Identify which cell holds the provided text, then report its [x, y] central coordinate. 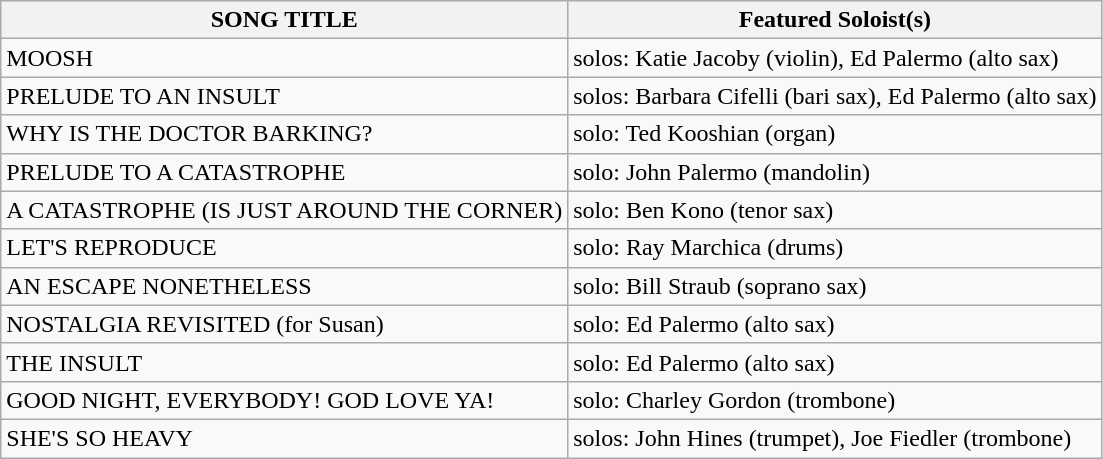
solo: Ted Kooshian (organ) [835, 134]
solo: John Palermo (mandolin) [835, 172]
solos: John Hines (trumpet), Joe Fiedler (trombone) [835, 438]
solo: Bill Straub (soprano sax) [835, 286]
SONG TITLE [284, 20]
solos: Katie Jacoby (violin), Ed Palermo (alto sax) [835, 58]
A CATASTROPHE (IS JUST AROUND THE CORNER) [284, 210]
THE INSULT [284, 362]
PRELUDE TO A CATASTROPHE [284, 172]
SHE'S SO HEAVY [284, 438]
GOOD NIGHT, EVERYBODY! GOD LOVE YA! [284, 400]
solo: Ray Marchica (drums) [835, 248]
Featured Soloist(s) [835, 20]
solo: Ben Kono (tenor sax) [835, 210]
MOOSH [284, 58]
AN ESCAPE NONETHELESS [284, 286]
solo: Charley Gordon (trombone) [835, 400]
NOSTALGIA REVISITED (for Susan) [284, 324]
LET'S REPRODUCE [284, 248]
solos: Barbara Cifelli (bari sax), Ed Palermo (alto sax) [835, 96]
PRELUDE TO AN INSULT [284, 96]
WHY IS THE DOCTOR BARKING? [284, 134]
